Locate the cell with the specified text and output its (X, Y) center coordinate. 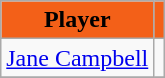
Player (78, 20)
Jane Campbell (78, 58)
